Return (x, y) of the center of cell containing provided text 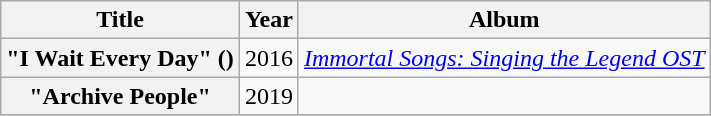
Title (120, 20)
"Archive People" (120, 96)
2019 (268, 96)
"I Wait Every Day" () (120, 58)
Year (268, 20)
Album (504, 20)
Immortal Songs: Singing the Legend OST (504, 58)
2016 (268, 58)
